Determine the [X, Y] coordinate at the center of the cell enclosing the given text.  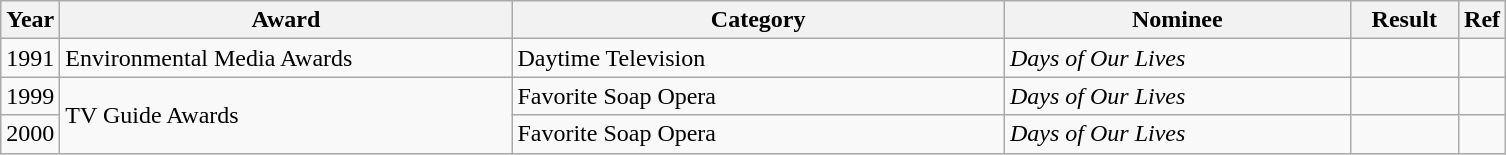
1999 [30, 96]
Nominee [1177, 20]
TV Guide Awards [286, 115]
Ref [1482, 20]
1991 [30, 58]
Daytime Television [758, 58]
Result [1404, 20]
2000 [30, 134]
Year [30, 20]
Category [758, 20]
Award [286, 20]
Environmental Media Awards [286, 58]
